Return [X, Y] of the center of cell containing provided text 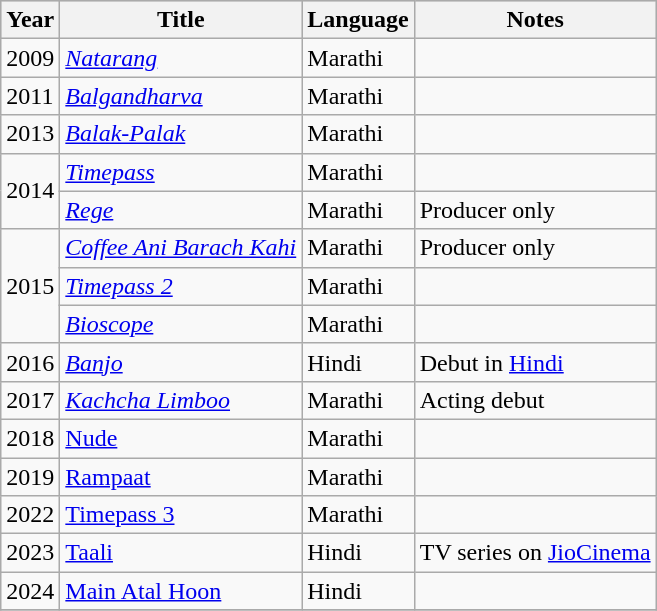
Acting debut [535, 400]
Rege [181, 210]
TV series on JioCinema [535, 553]
2019 [30, 477]
Debut in Hindi [535, 362]
Timepass [181, 172]
2009 [30, 58]
Notes [535, 20]
Taali [181, 553]
2017 [30, 400]
Title [181, 20]
2018 [30, 438]
2014 [30, 191]
Natarang [181, 58]
Coffee Ani Barach Kahi [181, 248]
Bioscope [181, 324]
2015 [30, 286]
Rampaat [181, 477]
Balak-Palak [181, 134]
Language [358, 20]
Timepass 2 [181, 286]
Year [30, 20]
2023 [30, 553]
Balgandharva [181, 96]
Banjo [181, 362]
Timepass 3 [181, 515]
2016 [30, 362]
2013 [30, 134]
2024 [30, 591]
Nude [181, 438]
Main Atal Hoon [181, 591]
Kachcha Limboo [181, 400]
2011 [30, 96]
2022 [30, 515]
